Search for the cell housing the specified text and yield its [x, y] center coordinate. 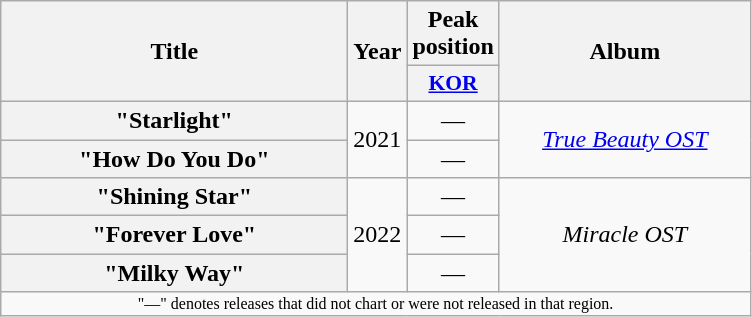
Miracle OST [624, 235]
Album [624, 52]
KOR [453, 84]
"—" denotes releases that did not chart or were not released in that region. [376, 304]
Peak position [453, 34]
"Starlight" [174, 120]
Title [174, 52]
"Forever Love" [174, 235]
2021 [378, 139]
True Beauty OST [624, 139]
"How Do You Do" [174, 159]
"Shining Star" [174, 197]
Year [378, 52]
2022 [378, 235]
"Milky Way" [174, 273]
